Identify which cell holds the provided text, then report its [X, Y] central coordinate. 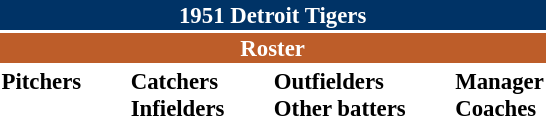
Roster [272, 48]
1951 Detroit Tigers [272, 15]
